Scan for the cell matching the given text and deliver its (x, y) coordinate at center. 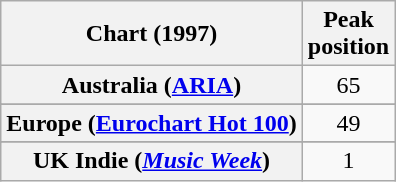
Chart (1997) (152, 34)
Australia (ARIA) (152, 85)
1 (348, 161)
Europe (Eurochart Hot 100) (152, 123)
Peakposition (348, 34)
UK Indie (Music Week) (152, 161)
65 (348, 85)
49 (348, 123)
